Output the [x, y] coordinate of the center of the cell containing the given text.  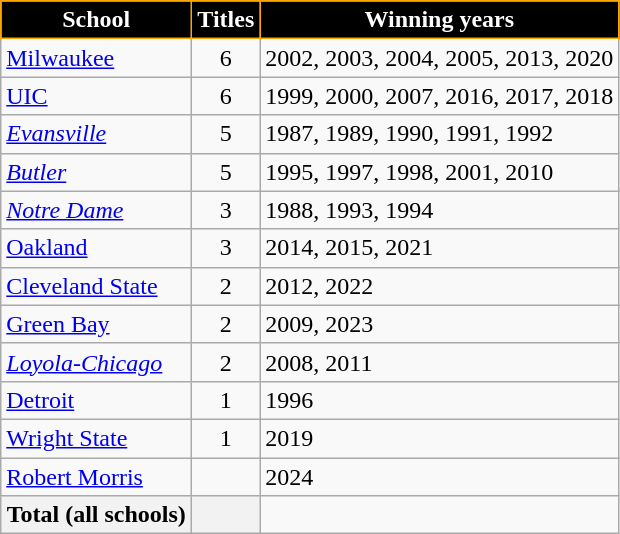
2009, 2023 [440, 324]
2008, 2011 [440, 362]
Winning years [440, 20]
1988, 1993, 1994 [440, 210]
1999, 2000, 2007, 2016, 2017, 2018 [440, 96]
2002, 2003, 2004, 2005, 2013, 2020 [440, 58]
UIC [96, 96]
Evansville [96, 134]
Robert Morris [96, 477]
2024 [440, 477]
2019 [440, 438]
Butler [96, 172]
Titles [226, 20]
2012, 2022 [440, 286]
1996 [440, 400]
1995, 1997, 1998, 2001, 2010 [440, 172]
Cleveland State [96, 286]
Wright State [96, 438]
Loyola-Chicago [96, 362]
Total (all schools) [96, 515]
Milwaukee [96, 58]
School [96, 20]
Detroit [96, 400]
Green Bay [96, 324]
1987, 1989, 1990, 1991, 1992 [440, 134]
2014, 2015, 2021 [440, 248]
Notre Dame [96, 210]
Oakland [96, 248]
